Pinpoint the cell where the given text exists, returning its (x, y) midpoint coordinate. 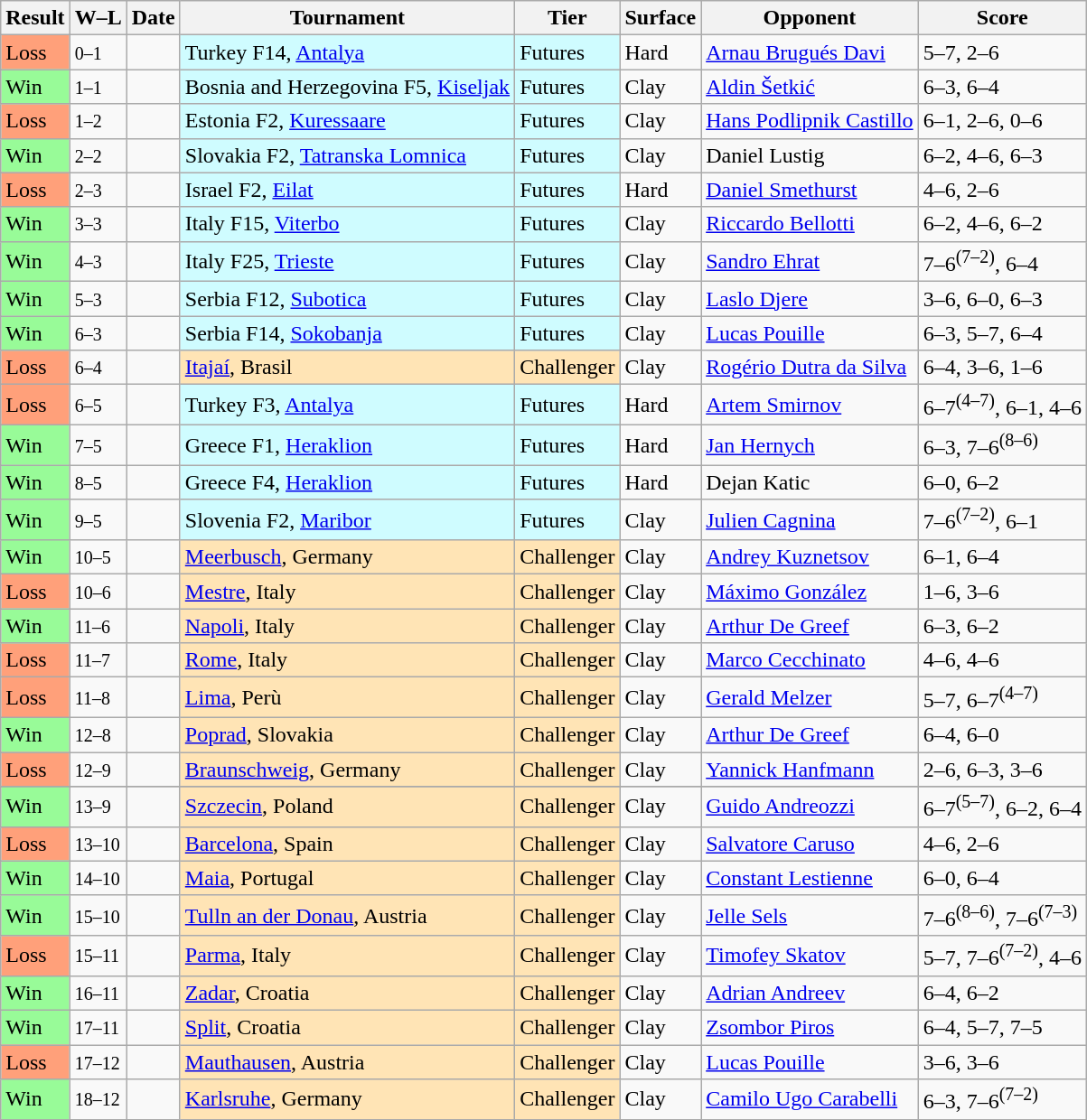
6–4, 3–6, 1–6 (1002, 368)
Tulln an der Donau, Austria (347, 916)
12–9 (98, 770)
6–3, 7–6(7–2) (1002, 1100)
Laslo Djere (810, 299)
5–7, 6–7(4–7) (1002, 697)
Zsombor Piros (810, 1027)
6–4, 5–7, 7–5 (1002, 1027)
Braunschweig, Germany (347, 770)
11–6 (98, 626)
3–6, 6–0, 6–3 (1002, 299)
6–4, 6–0 (1002, 734)
Mestre, Italy (347, 592)
Aldin Šetkić (810, 87)
7–5 (98, 444)
5–7, 7–6(7–2), 4–6 (1002, 956)
Hans Podlipnik Castillo (810, 121)
6–3, 5–7, 6–4 (1002, 333)
6–4 (98, 368)
2–6, 6–3, 3–6 (1002, 770)
7–6(8–6), 7–6(7–3) (1002, 916)
2–2 (98, 155)
6–1, 2–6, 0–6 (1002, 121)
6–0, 6–2 (1002, 482)
6–2, 4–6, 6–3 (1002, 155)
Zadar, Croatia (347, 993)
Slovakia F2, Tatranska Lomnica (347, 155)
Julien Cagnina (810, 520)
Riccardo Bellotti (810, 224)
7–6(7–2), 6–4 (1002, 262)
W–L (98, 18)
10–6 (98, 592)
Opponent (810, 18)
Surface (661, 18)
Napoli, Italy (347, 626)
Máximo González (810, 592)
6–3, 7–6(8–6) (1002, 444)
Camilo Ugo Carabelli (810, 1100)
2–3 (98, 190)
Turkey F3, Antalya (347, 405)
Sandro Ehrat (810, 262)
Artem Smirnov (810, 405)
4–6, 4–6 (1002, 660)
Yannick Hanfmann (810, 770)
Serbia F14, Sokobanja (347, 333)
Split, Croatia (347, 1027)
6–3, 6–4 (1002, 87)
16–11 (98, 993)
6–0, 6–4 (1002, 878)
Guido Andreozzi (810, 807)
6–2, 4–6, 6–2 (1002, 224)
Greece F1, Heraklion (347, 444)
Italy F15, Viterbo (347, 224)
7–6(7–2), 6–1 (1002, 520)
Israel F2, Eilat (347, 190)
1–6, 3–6 (1002, 592)
4–3 (98, 262)
Constant Lestienne (810, 878)
6–3 (98, 333)
Turkey F14, Antalya (347, 52)
Bosnia and Herzegovina F5, Kiseljak (347, 87)
Barcelona, Spain (347, 844)
13–9 (98, 807)
Jelle Sels (810, 916)
Meerbusch, Germany (347, 557)
Salvatore Caruso (810, 844)
Arnau Brugués Davi (810, 52)
0–1 (98, 52)
6–7(5–7), 6–2, 6–4 (1002, 807)
Karlsruhe, Germany (347, 1100)
Andrey Kuznetsov (810, 557)
9–5 (98, 520)
Maia, Portugal (347, 878)
Date (154, 18)
11–8 (98, 697)
17–12 (98, 1061)
14–10 (98, 878)
Jan Hernych (810, 444)
Gerald Melzer (810, 697)
Tier (567, 18)
11–7 (98, 660)
Tournament (347, 18)
6–3, 6–2 (1002, 626)
Mauthausen, Austria (347, 1061)
5–7, 2–6 (1002, 52)
6–7(4–7), 6–1, 4–6 (1002, 405)
12–8 (98, 734)
15–10 (98, 916)
Lima, Perù (347, 697)
Adrian Andreev (810, 993)
Score (1002, 18)
Marco Cecchinato (810, 660)
13–10 (98, 844)
10–5 (98, 557)
18–12 (98, 1100)
Parma, Italy (347, 956)
Poprad, Slovakia (347, 734)
Szczecin, Poland (347, 807)
3–3 (98, 224)
Greece F4, Heraklion (347, 482)
6–4, 6–2 (1002, 993)
Slovenia F2, Maribor (347, 520)
Dejan Katic (810, 482)
Daniel Smethurst (810, 190)
Italy F25, Trieste (347, 262)
6–1, 6–4 (1002, 557)
5–3 (98, 299)
Itajaí, Brasil (347, 368)
8–5 (98, 482)
1–1 (98, 87)
Rogério Dutra da Silva (810, 368)
Timofey Skatov (810, 956)
Rome, Italy (347, 660)
Serbia F12, Subotica (347, 299)
1–2 (98, 121)
Result (35, 18)
15–11 (98, 956)
3–6, 3–6 (1002, 1061)
Daniel Lustig (810, 155)
Estonia F2, Kuressaare (347, 121)
6–5 (98, 405)
17–11 (98, 1027)
